Find where the given text appears and provide that cell's center as (x, y) coordinate. 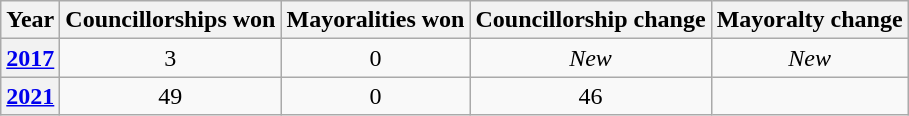
Councillorship change (590, 20)
46 (590, 96)
Mayoralities won (376, 20)
Mayoralty change (810, 20)
Councillorships won (170, 20)
2017 (30, 58)
49 (170, 96)
2021 (30, 96)
Year (30, 20)
3 (170, 58)
